Identify which cell holds the provided text, then report its [x, y] central coordinate. 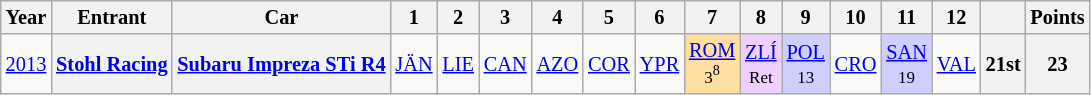
3 [506, 17]
ROM38 [712, 64]
COR [609, 64]
4 [558, 17]
8 [760, 17]
Entrant [112, 17]
LIE [458, 64]
AZO [558, 64]
12 [956, 17]
11 [906, 17]
7 [712, 17]
CRO [856, 64]
9 [806, 17]
POL13 [806, 64]
Subaru Impreza STi R4 [281, 64]
SAN19 [906, 64]
JÄN [414, 64]
Stohl Racing [112, 64]
Year [26, 17]
2 [458, 17]
10 [856, 17]
CAN [506, 64]
2013 [26, 64]
Car [281, 17]
21st [1004, 64]
ZLÍRet [760, 64]
6 [660, 17]
1 [414, 17]
YPR [660, 64]
VAL [956, 64]
23 [1058, 64]
Points [1058, 17]
5 [609, 17]
